For the text-containing cell, return its midpoint in [X, Y] coordinate format. 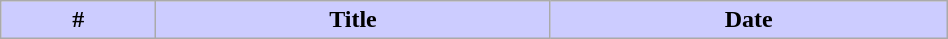
# [78, 20]
Date [748, 20]
Title [353, 20]
